Detect which cell encompasses the target text, then output its [x, y] center coordinate. 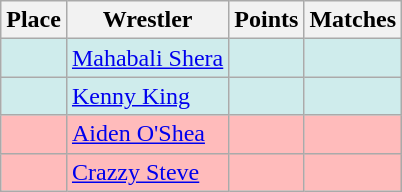
Points [266, 20]
Wrestler [147, 20]
Crazzy Steve [147, 172]
Mahabali Shera [147, 58]
Kenny King [147, 96]
Place [34, 20]
Aiden O'Shea [147, 134]
Matches [353, 20]
